For the text-containing cell, return its midpoint in (X, Y) coordinate format. 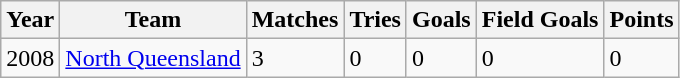
Goals (441, 20)
North Queensland (153, 58)
Field Goals (540, 20)
Matches (295, 20)
Year (30, 20)
Tries (376, 20)
Points (642, 20)
2008 (30, 58)
Team (153, 20)
3 (295, 58)
